Detect which cell encompasses the target text, then output its (X, Y) center coordinate. 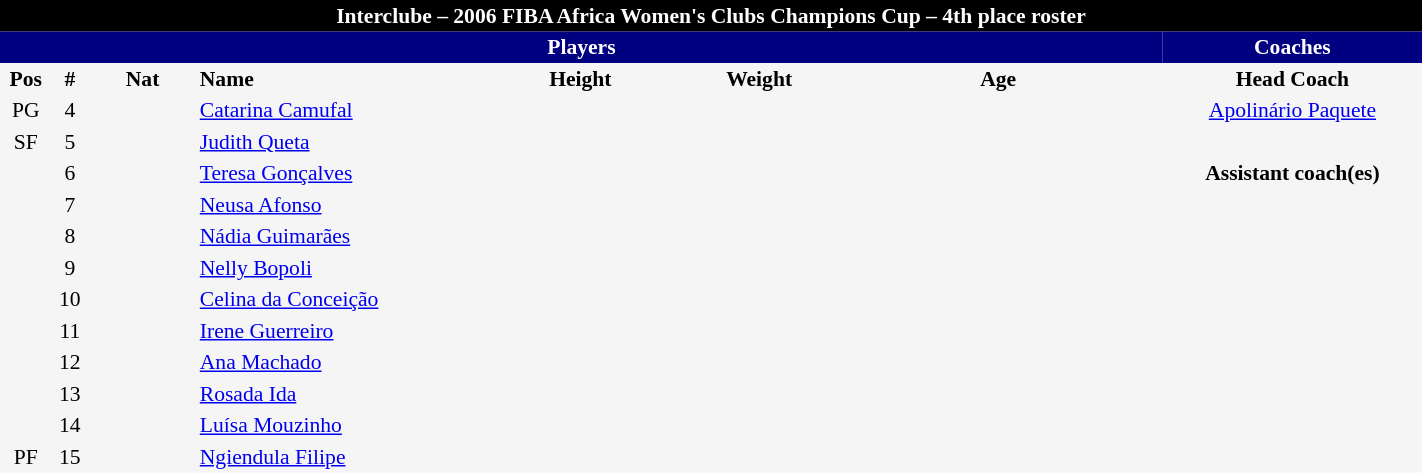
Rosada Ida (336, 394)
Neusa Afonso (336, 205)
6 (70, 174)
Weight (760, 79)
Ana Machado (336, 362)
13 (70, 394)
Name (336, 79)
Luísa Mouzinho (336, 426)
Nelly Bopoli (336, 268)
11 (70, 331)
5 (70, 142)
# (70, 79)
8 (70, 236)
14 (70, 426)
Pos (26, 79)
12 (70, 362)
Head Coach (1292, 79)
9 (70, 268)
10 (70, 300)
Interclube – 2006 FIBA Africa Women's Clubs Champions Cup – 4th place roster (711, 16)
Catarina Camufal (336, 110)
Teresa Gonçalves (336, 174)
Celina da Conceição (336, 300)
Height (580, 79)
Players (582, 48)
Assistant coach(es) (1292, 174)
15 (70, 457)
7 (70, 205)
Nat (142, 79)
Ngiendula Filipe (336, 457)
PG (26, 110)
Nádia Guimarães (336, 236)
Irene Guerreiro (336, 331)
Judith Queta (336, 142)
4 (70, 110)
Apolinário Paquete (1292, 110)
Age (998, 79)
SF (26, 142)
PF (26, 457)
Coaches (1292, 48)
